Extract the (x, y) coordinate from the center of the cell holding the provided text.  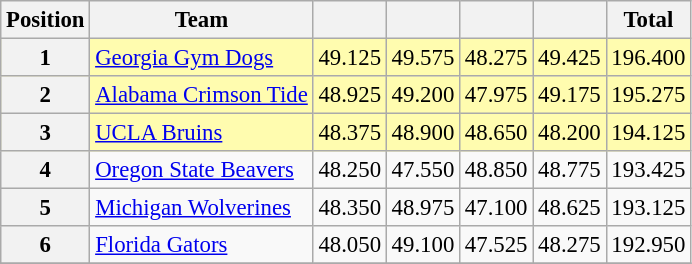
47.975 (496, 95)
48.925 (350, 95)
195.275 (648, 95)
49.425 (570, 58)
3 (46, 133)
48.375 (350, 133)
Team (202, 20)
48.350 (350, 208)
193.125 (648, 208)
Position (46, 20)
48.850 (496, 170)
48.975 (422, 208)
47.525 (496, 245)
196.400 (648, 58)
48.775 (570, 170)
48.900 (422, 133)
2 (46, 95)
1 (46, 58)
48.625 (570, 208)
48.650 (496, 133)
49.200 (422, 95)
Oregon State Beavers (202, 170)
49.575 (422, 58)
194.125 (648, 133)
48.200 (570, 133)
47.100 (496, 208)
193.425 (648, 170)
48.250 (350, 170)
Michigan Wolverines (202, 208)
Total (648, 20)
Georgia Gym Dogs (202, 58)
4 (46, 170)
Alabama Crimson Tide (202, 95)
UCLA Bruins (202, 133)
192.950 (648, 245)
47.550 (422, 170)
Florida Gators (202, 245)
48.050 (350, 245)
49.175 (570, 95)
49.100 (422, 245)
5 (46, 208)
6 (46, 245)
49.125 (350, 58)
